Determine the [x, y] coordinate at the center of the cell enclosing the given text.  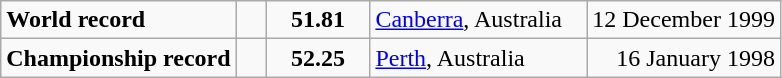
Perth, Australia [478, 58]
52.25 [318, 58]
12 December 1999 [684, 20]
Championship record [118, 58]
16 January 1998 [684, 58]
Canberra, Australia [478, 20]
51.81 [318, 20]
World record [118, 20]
